From the cell containing the given text, extract its center point as [X, Y] coordinate. 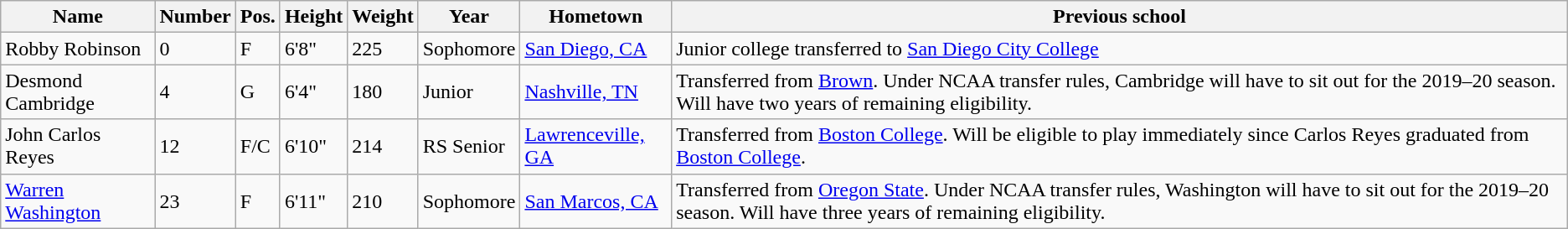
4 [195, 92]
Lawrenceville, GA [596, 146]
G [258, 92]
Previous school [1120, 17]
210 [383, 201]
6'8" [313, 49]
Name [78, 17]
12 [195, 146]
RS Senior [469, 146]
San Diego, CA [596, 49]
Height [313, 17]
180 [383, 92]
John Carlos Reyes [78, 146]
San Marcos, CA [596, 201]
Weight [383, 17]
Hometown [596, 17]
23 [195, 201]
6'4" [313, 92]
Transferred from Boston College. Will be eligible to play immediately since Carlos Reyes graduated from Boston College. [1120, 146]
Junior college transferred to San Diego City College [1120, 49]
214 [383, 146]
6'10" [313, 146]
Desmond Cambridge [78, 92]
F/C [258, 146]
Nashville, TN [596, 92]
Number [195, 17]
Junior [469, 92]
Pos. [258, 17]
0 [195, 49]
225 [383, 49]
6'11" [313, 201]
Robby Robinson [78, 49]
Year [469, 17]
Warren Washington [78, 201]
